Search for the cell housing the specified text and yield its (X, Y) center coordinate. 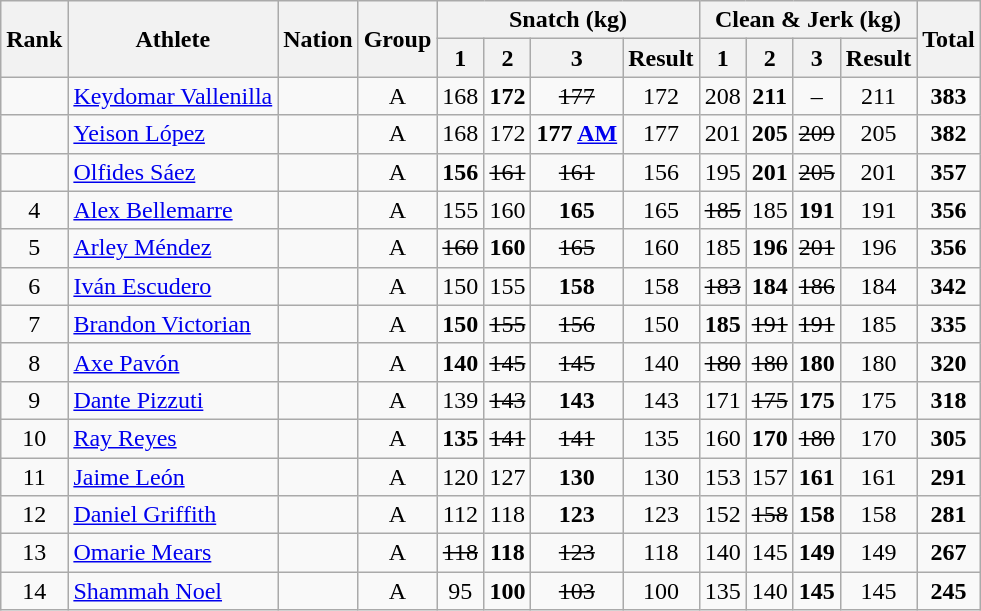
8 (34, 362)
183 (722, 286)
Total (949, 39)
Shammah Noel (173, 591)
Omarie Mears (173, 553)
Axe Pavón (173, 362)
291 (949, 477)
195 (722, 172)
383 (949, 96)
382 (949, 134)
209 (816, 134)
245 (949, 591)
Iván Escudero (173, 286)
281 (949, 515)
4 (34, 210)
153 (722, 477)
Alex Bellemarre (173, 210)
335 (949, 324)
318 (949, 400)
Daniel Griffith (173, 515)
186 (816, 286)
14 (34, 591)
Keydomar Vallenilla (173, 96)
Yeison López (173, 134)
Athlete (173, 39)
171 (722, 400)
11 (34, 477)
Dante Pizzuti (173, 400)
95 (460, 591)
12 (34, 515)
305 (949, 438)
357 (949, 172)
Nation (318, 39)
Brandon Victorian (173, 324)
Clean & Jerk (kg) (808, 20)
139 (460, 400)
5 (34, 248)
Ray Reyes (173, 438)
120 (460, 477)
– (816, 96)
Rank (34, 39)
267 (949, 553)
157 (770, 477)
152 (722, 515)
Jaime León (173, 477)
7 (34, 324)
208 (722, 96)
127 (508, 477)
Arley Méndez (173, 248)
342 (949, 286)
10 (34, 438)
Group (398, 39)
320 (949, 362)
103 (577, 591)
6 (34, 286)
Snatch (kg) (568, 20)
177 AM (577, 134)
13 (34, 553)
112 (460, 515)
Olfides Sáez (173, 172)
9 (34, 400)
